Provide the (x, y) coordinate of the cell's center where the given text is located.  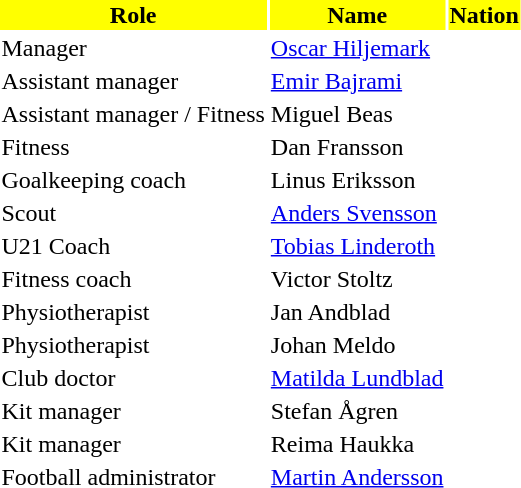
Anders Svensson (357, 213)
Oscar Hiljemark (357, 48)
Linus Eriksson (357, 180)
Goalkeeping coach (133, 180)
Name (357, 15)
Assistant manager (133, 81)
Scout (133, 213)
Fitness (133, 147)
Dan Fransson (357, 147)
Role (133, 15)
Manager (133, 48)
Miguel Beas (357, 114)
Tobias Linderoth (357, 246)
Matilda Lundblad (357, 378)
Reima Haukka (357, 444)
Stefan Ågren (357, 411)
Emir Bajrami (357, 81)
Nation (484, 15)
Johan Meldo (357, 345)
Jan Andblad (357, 312)
Fitness coach (133, 279)
Assistant manager / Fitness (133, 114)
Victor Stoltz (357, 279)
U21 Coach (133, 246)
Club doctor (133, 378)
